Determine the [X, Y] coordinate at the center of the cell enclosing the given text.  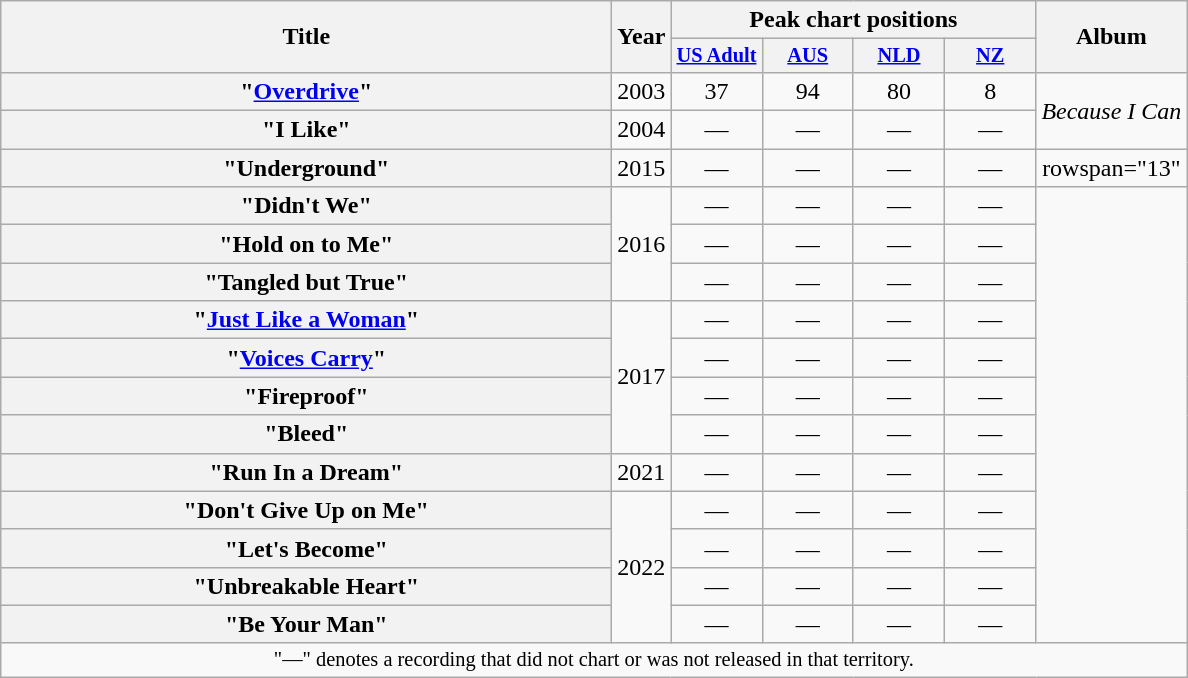
2004 [642, 130]
"Voices Carry" [306, 358]
"Let's Become" [306, 548]
rowspan="13" [1112, 168]
2016 [642, 244]
"—" denotes a recording that did not chart or was not released in that territory. [594, 660]
Peak chart positions [854, 20]
Because I Can [1112, 110]
Album [1112, 37]
US Adult [716, 56]
Year [642, 37]
"Underground" [306, 168]
"Tangled but True" [306, 282]
2003 [642, 91]
"Fireproof" [306, 396]
"Just Like a Woman" [306, 320]
80 [898, 91]
NZ [990, 56]
2017 [642, 377]
"Unbreakable Heart" [306, 586]
8 [990, 91]
NLD [898, 56]
"Didn't We" [306, 206]
2015 [642, 168]
"Bleed" [306, 434]
"Don't Give Up on Me" [306, 510]
"Overdrive" [306, 91]
AUS [808, 56]
"I Like" [306, 130]
94 [808, 91]
Title [306, 37]
"Be Your Man" [306, 624]
"Run In a Dream" [306, 472]
37 [716, 91]
2021 [642, 472]
2022 [642, 567]
"Hold on to Me" [306, 244]
